Pinpoint the cell where the given text exists, returning its [X, Y] midpoint coordinate. 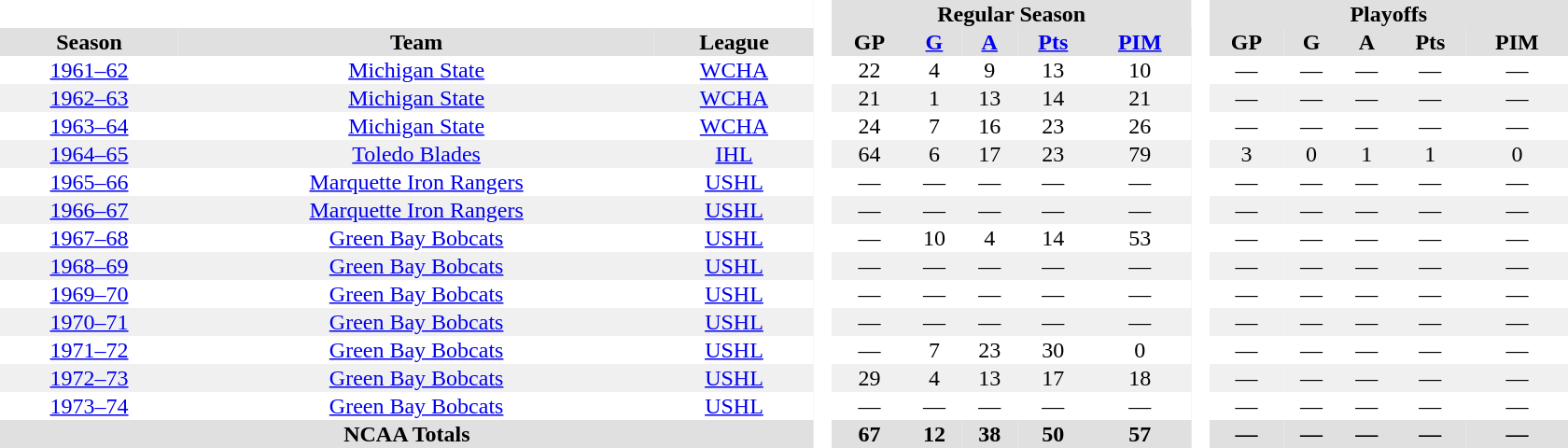
53 [1141, 238]
12 [933, 434]
1966–67 [90, 210]
1962–63 [90, 98]
1972–73 [90, 378]
79 [1141, 154]
24 [870, 126]
1970–71 [90, 322]
Season [90, 42]
IHL [734, 154]
1965–66 [90, 182]
22 [870, 70]
1971–72 [90, 350]
64 [870, 154]
NCAA Totals [407, 434]
26 [1141, 126]
1964–65 [90, 154]
30 [1053, 350]
50 [1053, 434]
16 [989, 126]
Playoffs [1389, 14]
6 [933, 154]
38 [989, 434]
Toledo Blades [416, 154]
League [734, 42]
1968–69 [90, 266]
Team [416, 42]
1969–70 [90, 294]
1961–62 [90, 70]
18 [1141, 378]
1967–68 [90, 238]
1973–74 [90, 406]
1963–64 [90, 126]
Regular Season [1012, 14]
29 [870, 378]
3 [1247, 154]
67 [870, 434]
57 [1141, 434]
9 [989, 70]
